Output the [x, y] coordinate of the center of the cell containing the given text.  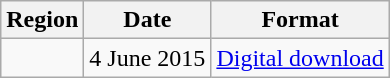
Format [300, 20]
Digital download [300, 58]
4 June 2015 [148, 58]
Date [148, 20]
Region [42, 20]
